Output the (x, y) coordinate of the center of the cell containing the given text.  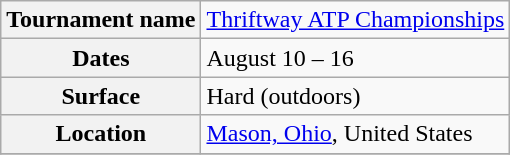
Hard (outdoors) (356, 96)
Mason, Ohio, United States (356, 134)
Thriftway ATP Championships (356, 20)
Location (101, 134)
Dates (101, 58)
Surface (101, 96)
Tournament name (101, 20)
August 10 – 16 (356, 58)
